Return the (x, y) coordinate for the center point of the cell that contains the specified text.  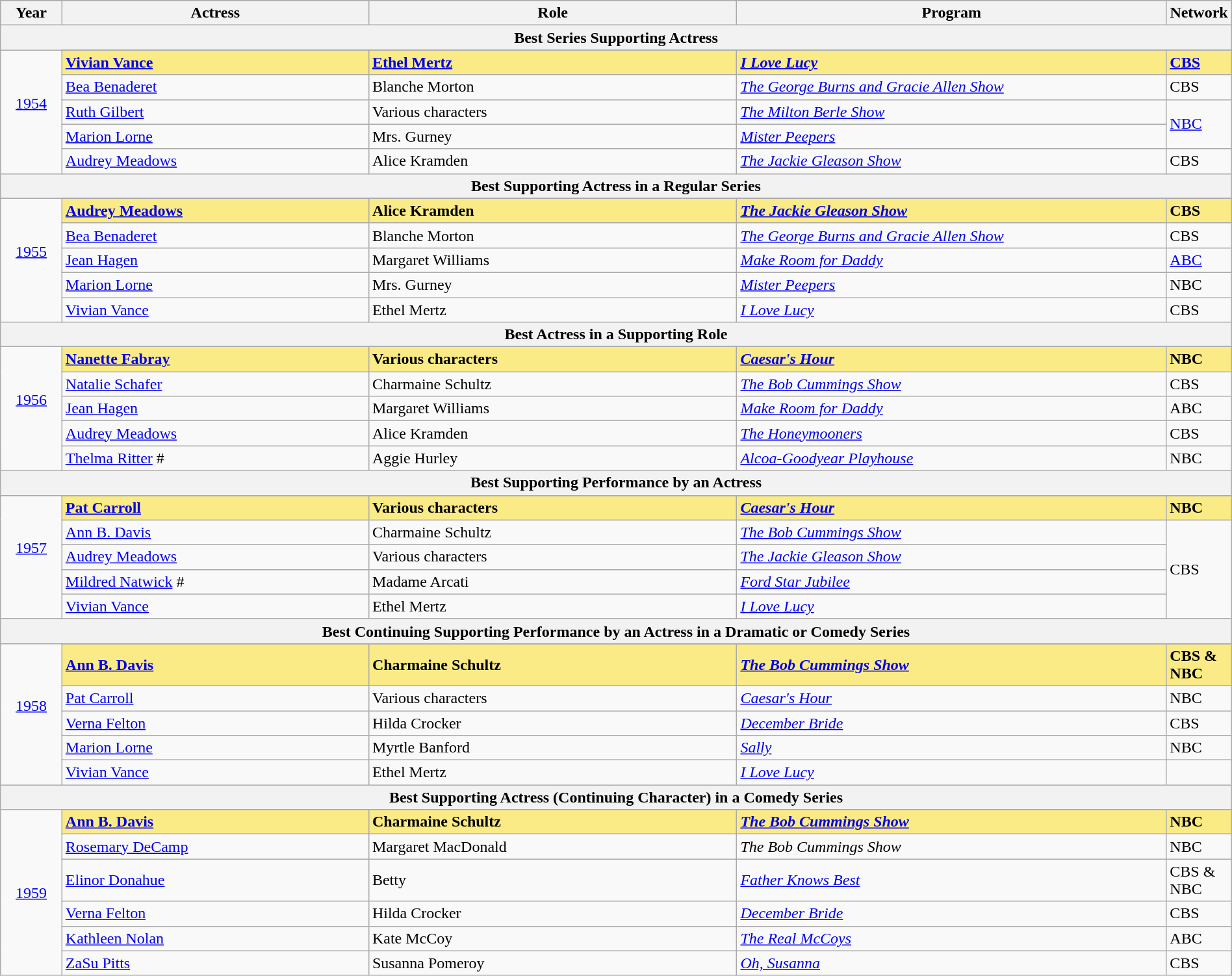
Best Supporting Performance by an Actress (616, 483)
Mildred Natwick # (215, 582)
1955 (31, 260)
1957 (31, 557)
Network (1199, 13)
Natalie Schafer (215, 384)
Program (951, 13)
ZaSu Pitts (215, 963)
Sally (951, 748)
1958 (31, 713)
Madame Arcati (552, 582)
Best Actress in a Supporting Role (616, 335)
Actress (215, 13)
Margaret MacDonald (552, 847)
Myrtle Banford (552, 748)
Ruth Gilbert (215, 112)
Best Continuing Supporting Performance by an Actress in a Dramatic or Comedy Series (616, 631)
1956 (31, 409)
Nanette Fabray (215, 359)
Elinor Donahue (215, 880)
Father Knows Best (951, 880)
Best Supporting Actress (Continuing Character) in a Comedy Series (616, 797)
Rosemary DeCamp (215, 847)
The Honeymooners (951, 433)
Role (552, 13)
Betty (552, 880)
Year (31, 13)
Best Supporting Actress in a Regular Series (616, 186)
Best Series Supporting Actress (616, 38)
1959 (31, 893)
Oh, Susanna (951, 963)
Alcoa-Goodyear Playhouse (951, 458)
Susanna Pomeroy (552, 963)
1954 (31, 112)
The Real McCoys (951, 938)
Kate McCoy (552, 938)
Aggie Hurley (552, 458)
Thelma Ritter # (215, 458)
The Milton Berle Show (951, 112)
Ford Star Jubilee (951, 582)
Kathleen Nolan (215, 938)
